For the text-containing cell, return its midpoint in [x, y] coordinate format. 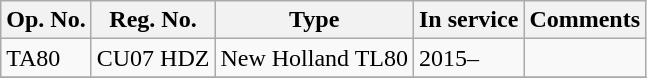
2015– [468, 58]
In service [468, 20]
Comments [585, 20]
Op. No. [46, 20]
TA80 [46, 58]
New Holland TL80 [314, 58]
Type [314, 20]
CU07 HDZ [153, 58]
Reg. No. [153, 20]
